For the text-containing cell, return its midpoint in [X, Y] coordinate format. 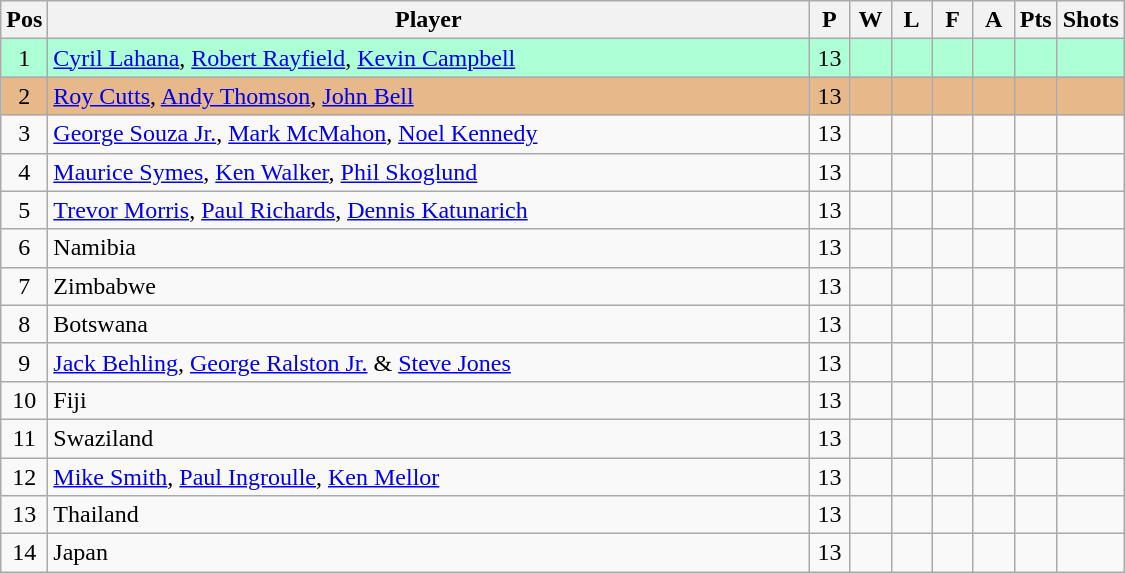
1 [24, 58]
Maurice Symes, Ken Walker, Phil Skoglund [428, 172]
Cyril Lahana, Robert Rayfield, Kevin Campbell [428, 58]
W [870, 20]
Mike Smith, Paul Ingroulle, Ken Mellor [428, 477]
2 [24, 96]
12 [24, 477]
6 [24, 248]
4 [24, 172]
Roy Cutts, Andy Thomson, John Bell [428, 96]
George Souza Jr., Mark McMahon, Noel Kennedy [428, 134]
Trevor Morris, Paul Richards, Dennis Katunarich [428, 210]
Jack Behling, George Ralston Jr. & Steve Jones [428, 362]
A [994, 20]
9 [24, 362]
11 [24, 438]
Zimbabwe [428, 286]
Shots [1090, 20]
14 [24, 553]
Pts [1036, 20]
Player [428, 20]
8 [24, 324]
Fiji [428, 400]
3 [24, 134]
P [830, 20]
10 [24, 400]
7 [24, 286]
5 [24, 210]
F [952, 20]
Pos [24, 20]
Thailand [428, 515]
Namibia [428, 248]
Swaziland [428, 438]
Japan [428, 553]
L [912, 20]
Botswana [428, 324]
